Return the [X, Y] coordinate for the center point of the cell that contains the specified text.  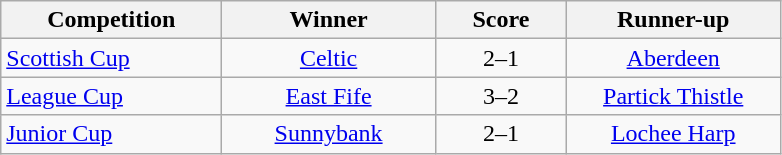
Celtic [329, 58]
East Fife [329, 96]
3–2 [500, 96]
League Cup [112, 96]
Scottish Cup [112, 58]
Winner [329, 20]
Aberdeen [673, 58]
Sunnybank [329, 134]
Competition [112, 20]
Lochee Harp [673, 134]
Junior Cup [112, 134]
Partick Thistle [673, 96]
Score [500, 20]
Runner-up [673, 20]
